For the text-containing cell, return its midpoint in (X, Y) coordinate format. 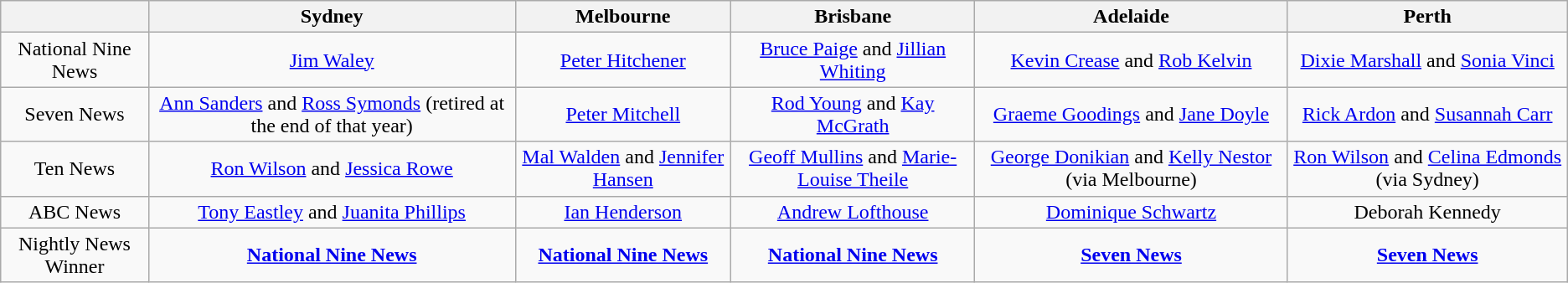
Brisbane (853, 17)
Peter Mitchell (623, 114)
Perth (1427, 17)
Ron Wilson and Celina Edmonds (via Sydney) (1427, 169)
Kevin Crease and Rob Kelvin (1131, 60)
Ian Henderson (623, 212)
Rick Ardon and Susannah Carr (1427, 114)
Nightly News Winner (75, 255)
Sydney (332, 17)
Bruce Paige and Jillian Whiting (853, 60)
Geoff Mullins and Marie-Louise Theile (853, 169)
Ann Sanders and Ross Symonds (retired at the end of that year) (332, 114)
Deborah Kennedy (1427, 212)
Dixie Marshall and Sonia Vinci (1427, 60)
Rod Young and Kay McGrath (853, 114)
Jim Waley (332, 60)
Melbourne (623, 17)
Adelaide (1131, 17)
Ron Wilson and Jessica Rowe (332, 169)
Dominique Schwartz (1131, 212)
Andrew Lofthouse (853, 212)
Graeme Goodings and Jane Doyle (1131, 114)
ABC News (75, 212)
Peter Hitchener (623, 60)
Tony Eastley and Juanita Phillips (332, 212)
George Donikian and Kelly Nestor (via Melbourne) (1131, 169)
Mal Walden and Jennifer Hansen (623, 169)
Ten News (75, 169)
